For the text-containing cell, return its midpoint in [x, y] coordinate format. 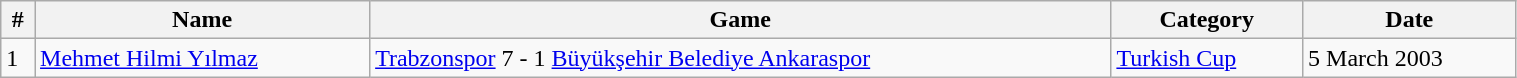
Category [1207, 20]
1 [18, 58]
Name [202, 20]
Date [1410, 20]
Turkish Cup [1207, 58]
Mehmet Hilmi Yılmaz [202, 58]
Trabzonspor 7 - 1 Büyükşehir Belediye Ankaraspor [740, 58]
5 March 2003 [1410, 58]
Game [740, 20]
# [18, 20]
